Scan for the cell matching the given text and deliver its (x, y) coordinate at center. 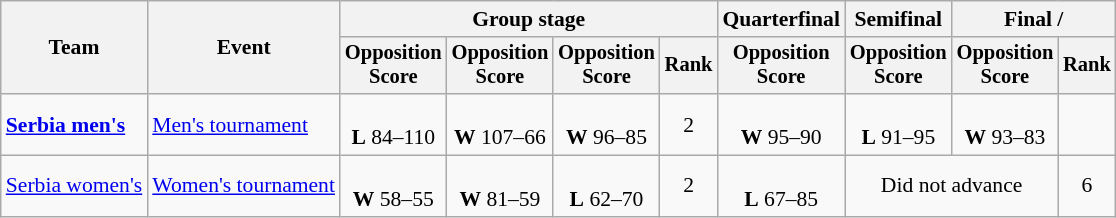
L 84–110 (394, 124)
W 107–66 (500, 124)
W 58–55 (394, 186)
W 96–85 (606, 124)
L 67–85 (781, 186)
Women's tournament (244, 186)
L 91–95 (898, 124)
Serbia men's (74, 124)
W 95–90 (781, 124)
W 81–59 (500, 186)
6 (1087, 186)
Final / (1034, 19)
Event (244, 48)
Team (74, 48)
Did not advance (952, 186)
Serbia women's (74, 186)
Men's tournament (244, 124)
Group stage (528, 19)
W 93–83 (1006, 124)
Quarterfinal (781, 19)
L 62–70 (606, 186)
Semifinal (898, 19)
